Output the (x, y) coordinate of the center of the cell containing the given text.  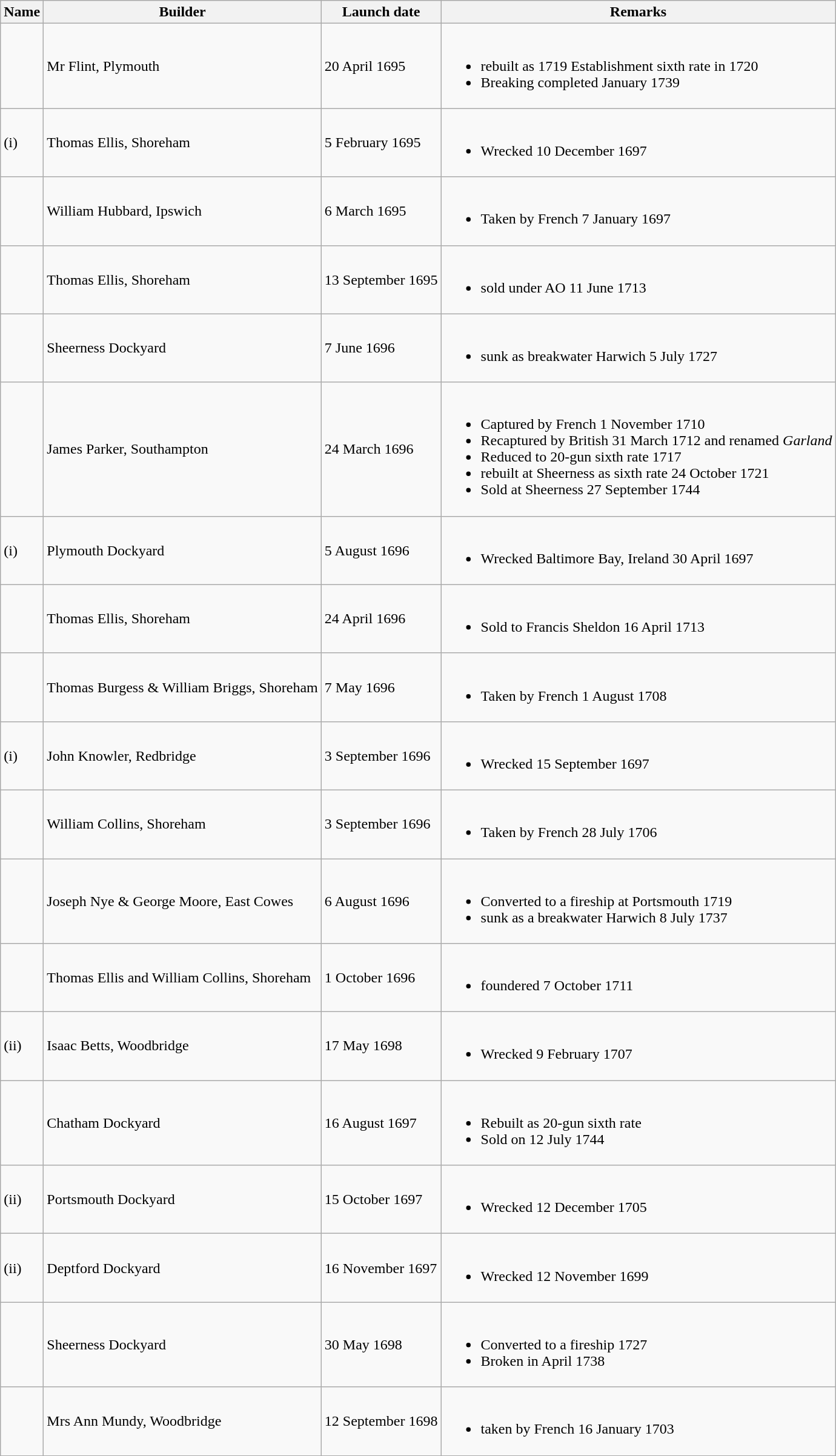
1 October 1696 (381, 978)
Mr Flint, Plymouth (183, 66)
Builder (183, 12)
taken by French 16 January 1703 (639, 1421)
Plymouth Dockyard (183, 550)
Deptford Dockyard (183, 1268)
Sold to Francis Sheldon 16 April 1713 (639, 619)
Taken by French 28 July 1706 (639, 824)
5 August 1696 (381, 550)
7 May 1696 (381, 687)
13 September 1695 (381, 280)
James Parker, Southampton (183, 449)
Joseph Nye & George Moore, East Cowes (183, 901)
24 April 1696 (381, 619)
Isaac Betts, Woodbridge (183, 1047)
John Knowler, Redbridge (183, 756)
Wrecked 15 September 1697 (639, 756)
Chatham Dockyard (183, 1123)
foundered 7 October 1711 (639, 978)
30 May 1698 (381, 1345)
Rebuilt as 20-gun sixth rateSold on 12 July 1744 (639, 1123)
Portsmouth Dockyard (183, 1199)
6 August 1696 (381, 901)
15 October 1697 (381, 1199)
Mrs Ann Mundy, Woodbridge (183, 1421)
Thomas Burgess & William Briggs, Shoreham (183, 687)
William Hubbard, Ipswich (183, 211)
Taken by French 7 January 1697 (639, 211)
Wrecked 12 December 1705 (639, 1199)
Wrecked Baltimore Bay, Ireland 30 April 1697 (639, 550)
rebuilt as 1719 Establishment sixth rate in 1720Breaking completed January 1739 (639, 66)
Wrecked 12 November 1699 (639, 1268)
16 August 1697 (381, 1123)
6 March 1695 (381, 211)
Name (22, 12)
sunk as breakwater Harwich 5 July 1727 (639, 348)
Wrecked 9 February 1707 (639, 1047)
24 March 1696 (381, 449)
Converted to a fireship at Portsmouth 1719sunk as a breakwater Harwich 8 July 1737 (639, 901)
William Collins, Shoreham (183, 824)
Remarks (639, 12)
Wrecked 10 December 1697 (639, 143)
sold under AO 11 June 1713 (639, 280)
Taken by French 1 August 1708 (639, 687)
20 April 1695 (381, 66)
16 November 1697 (381, 1268)
Thomas Ellis and William Collins, Shoreham (183, 978)
5 February 1695 (381, 143)
Converted to a fireship 1727Broken in April 1738 (639, 1345)
12 September 1698 (381, 1421)
7 June 1696 (381, 348)
17 May 1698 (381, 1047)
Launch date (381, 12)
